Determine the (X, Y) coordinate at the center of the cell enclosing the given text.  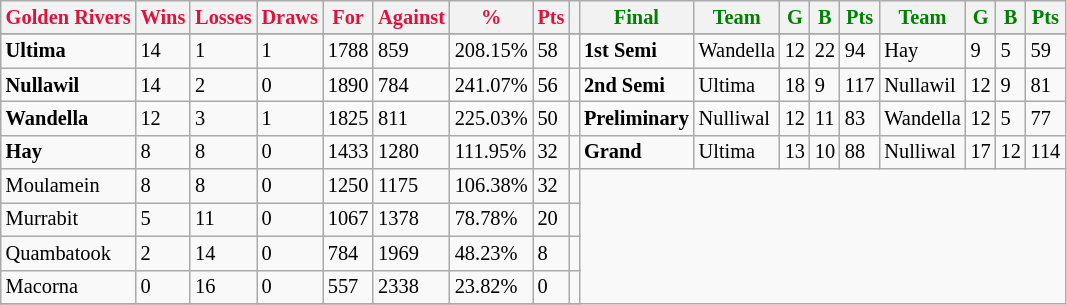
18 (795, 85)
Macorna (68, 287)
114 (1046, 152)
117 (860, 85)
Against (412, 17)
Losses (223, 17)
88 (860, 152)
77 (1046, 118)
16 (223, 287)
1969 (412, 253)
Draws (290, 17)
Wins (164, 17)
106.38% (492, 186)
241.07% (492, 85)
1890 (348, 85)
59 (1046, 51)
1280 (412, 152)
1175 (412, 186)
3 (223, 118)
22 (825, 51)
17 (981, 152)
859 (412, 51)
Final (636, 17)
1433 (348, 152)
48.23% (492, 253)
2nd Semi (636, 85)
111.95% (492, 152)
Preliminary (636, 118)
94 (860, 51)
Grand (636, 152)
1788 (348, 51)
78.78% (492, 219)
50 (552, 118)
Murrabit (68, 219)
10 (825, 152)
83 (860, 118)
13 (795, 152)
Quambatook (68, 253)
Golden Rivers (68, 17)
1067 (348, 219)
225.03% (492, 118)
58 (552, 51)
56 (552, 85)
81 (1046, 85)
2338 (412, 287)
1250 (348, 186)
1825 (348, 118)
1378 (412, 219)
20 (552, 219)
Moulamein (68, 186)
23.82% (492, 287)
208.15% (492, 51)
557 (348, 287)
% (492, 17)
1st Semi (636, 51)
For (348, 17)
811 (412, 118)
